Return the (x, y) coordinate for the center point of the cell that contains the specified text.  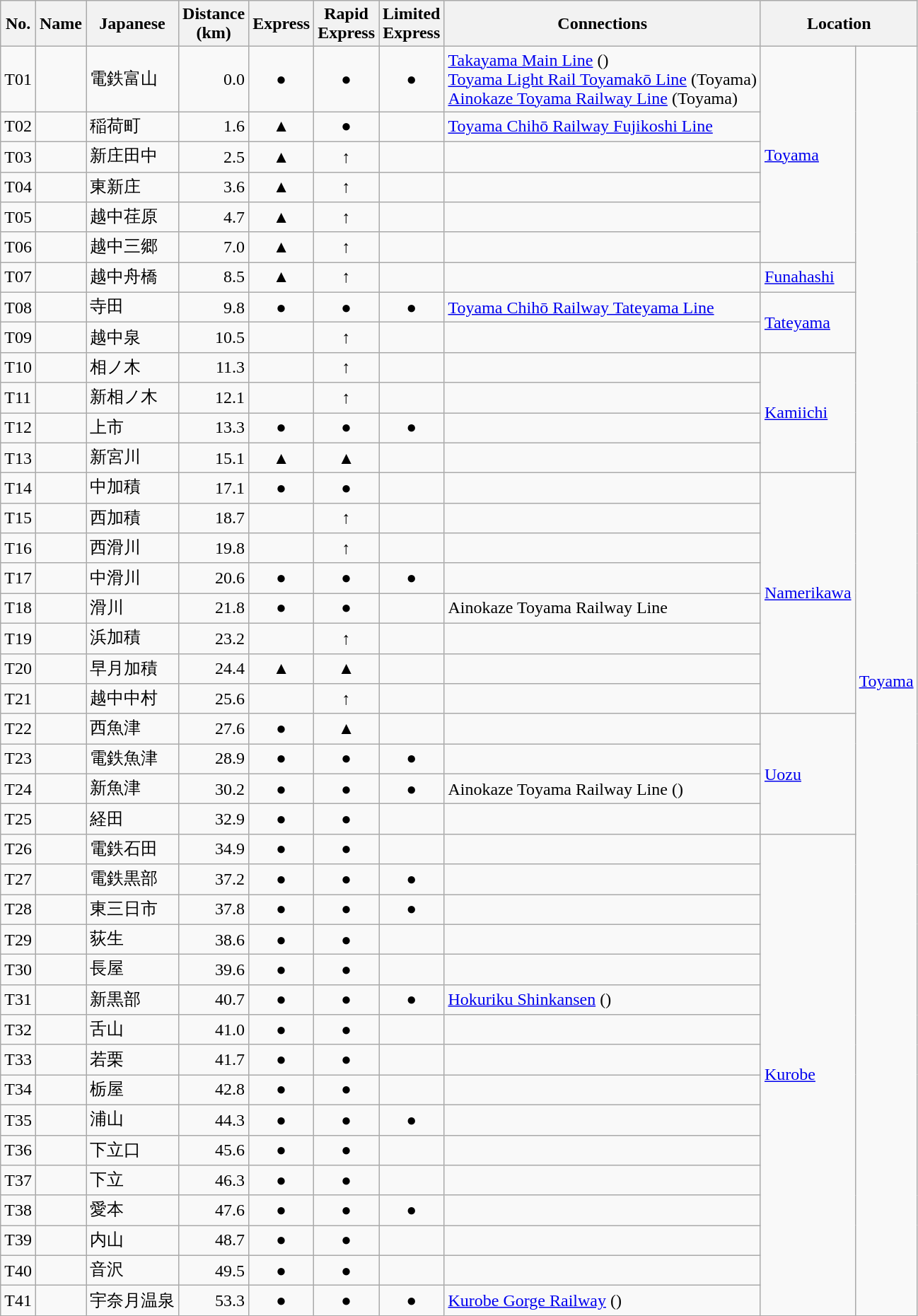
西加積 (133, 518)
4.7 (214, 218)
浦山 (133, 1120)
稲荷町 (133, 127)
T05 (18, 218)
Takayama Main Line ()Toyama Light Rail Toyamakō Line (Toyama)Ainokaze Toyama Railway Line (Toyama) (603, 79)
T17 (18, 578)
Express (281, 24)
経田 (133, 819)
T32 (18, 1030)
T10 (18, 368)
37.2 (214, 880)
浜加積 (133, 638)
Ainokaze Toyama Railway Line () (603, 789)
24.4 (214, 669)
T25 (18, 819)
T14 (18, 488)
Hokuriku Shinkansen () (603, 1000)
No. (18, 24)
越中荏原 (133, 218)
T34 (18, 1090)
44.3 (214, 1120)
20.6 (214, 578)
Tateyama (808, 322)
1.6 (214, 127)
下立 (133, 1181)
新宮川 (133, 458)
電鉄魚津 (133, 759)
T15 (18, 518)
T26 (18, 849)
越中泉 (133, 338)
T04 (18, 187)
T08 (18, 307)
Distance (km) (214, 24)
17.1 (214, 488)
中加積 (133, 488)
Funahashi (808, 277)
13.3 (214, 429)
西魚津 (133, 728)
T38 (18, 1211)
45.6 (214, 1150)
37.8 (214, 909)
2.5 (214, 157)
T39 (18, 1240)
西滑川 (133, 549)
Rapid Express (347, 24)
宇奈月温泉 (133, 1301)
滑川 (133, 608)
Toyama Chihō Railway Fujikoshi Line (603, 127)
30.2 (214, 789)
53.3 (214, 1301)
Toyama Chihō Railway Tateyama Line (603, 307)
38.6 (214, 939)
42.8 (214, 1090)
41.7 (214, 1059)
T11 (18, 397)
11.3 (214, 368)
新庄田中 (133, 157)
新魚津 (133, 789)
39.6 (214, 970)
舌山 (133, 1030)
27.6 (214, 728)
越中舟橋 (133, 277)
3.6 (214, 187)
相ノ木 (133, 368)
Kamiichi (808, 412)
T07 (18, 277)
12.1 (214, 397)
T23 (18, 759)
Ainokaze Toyama Railway Line (603, 608)
上市 (133, 429)
T09 (18, 338)
9.8 (214, 307)
T01 (18, 79)
新相ノ木 (133, 397)
電鉄富山 (133, 79)
T36 (18, 1150)
18.7 (214, 518)
Kurobe (808, 1075)
T33 (18, 1059)
T16 (18, 549)
28.9 (214, 759)
Location (839, 24)
Uozu (808, 774)
T18 (18, 608)
長屋 (133, 970)
T29 (18, 939)
T12 (18, 429)
越中三郷 (133, 248)
T03 (18, 157)
T30 (18, 970)
電鉄黒部 (133, 880)
寺田 (133, 307)
19.8 (214, 549)
T20 (18, 669)
T27 (18, 880)
15.1 (214, 458)
25.6 (214, 699)
Japanese (133, 24)
46.3 (214, 1181)
40.7 (214, 1000)
東三日市 (133, 909)
T19 (18, 638)
栃屋 (133, 1090)
Namerikawa (808, 593)
21.8 (214, 608)
7.0 (214, 248)
T37 (18, 1181)
Connections (603, 24)
T13 (18, 458)
新黒部 (133, 1000)
T22 (18, 728)
47.6 (214, 1211)
0.0 (214, 79)
愛本 (133, 1211)
中滑川 (133, 578)
内山 (133, 1240)
T21 (18, 699)
Kurobe Gorge Railway () (603, 1301)
電鉄石田 (133, 849)
T06 (18, 248)
若栗 (133, 1059)
音沢 (133, 1270)
10.5 (214, 338)
T02 (18, 127)
8.5 (214, 277)
T41 (18, 1301)
T28 (18, 909)
越中中村 (133, 699)
32.9 (214, 819)
T24 (18, 789)
T40 (18, 1270)
34.9 (214, 849)
T35 (18, 1120)
48.7 (214, 1240)
下立口 (133, 1150)
早月加積 (133, 669)
23.2 (214, 638)
T31 (18, 1000)
Limited Express (412, 24)
49.5 (214, 1270)
41.0 (214, 1030)
東新庄 (133, 187)
荻生 (133, 939)
Name (61, 24)
